For the text-containing cell, return its midpoint in [X, Y] coordinate format. 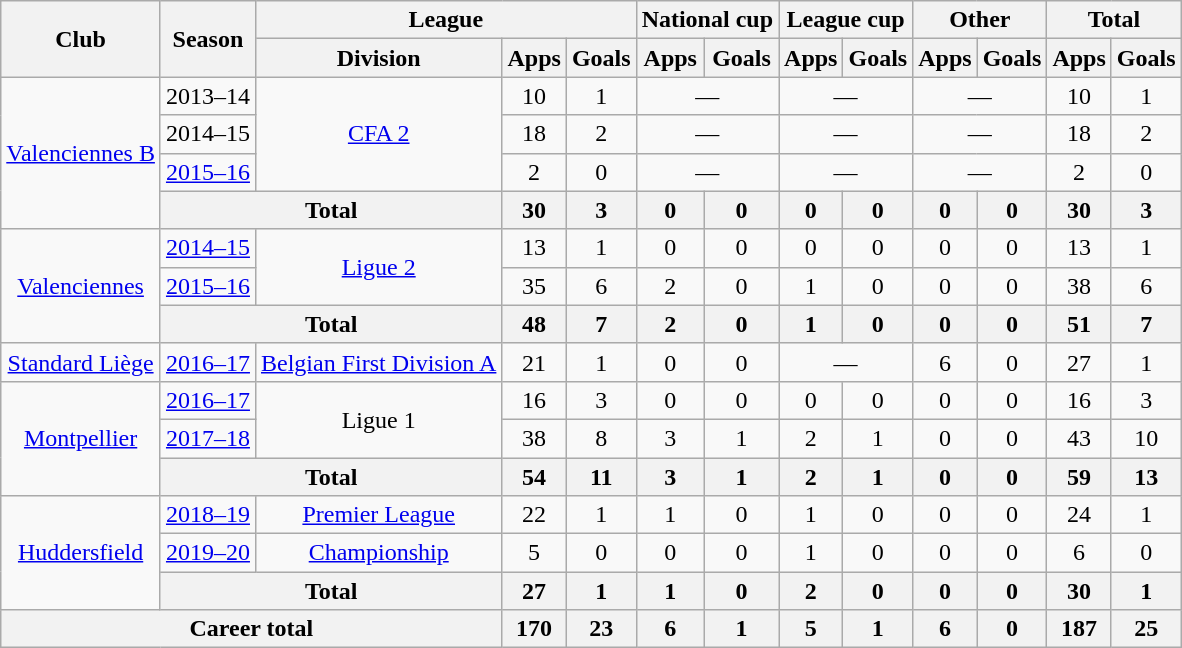
54 [534, 477]
25 [1146, 629]
48 [534, 324]
24 [1079, 515]
187 [1079, 629]
Valenciennes [81, 286]
43 [1079, 438]
8 [601, 438]
Huddersfield [81, 553]
59 [1079, 477]
2013–14 [208, 96]
League cup [846, 20]
Ligue 2 [378, 267]
2017–18 [208, 438]
Montpellier [81, 438]
League [446, 20]
Division [378, 58]
2018–19 [208, 515]
Other [980, 20]
11 [601, 477]
Career total [252, 629]
23 [601, 629]
170 [534, 629]
Club [81, 39]
35 [534, 286]
National cup [707, 20]
Ligue 1 [378, 419]
CFA 2 [378, 134]
Standard Liège [81, 362]
Premier League [378, 515]
Valenciennes B [81, 153]
Championship [378, 553]
22 [534, 515]
2019–20 [208, 553]
Season [208, 39]
51 [1079, 324]
Belgian First Division A [378, 362]
21 [534, 362]
